Locate the cell with the specified text and output its (X, Y) center coordinate. 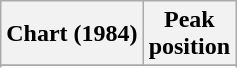
Peakposition (189, 34)
Chart (1984) (72, 34)
